For the text-containing cell, return its midpoint in (x, y) coordinate format. 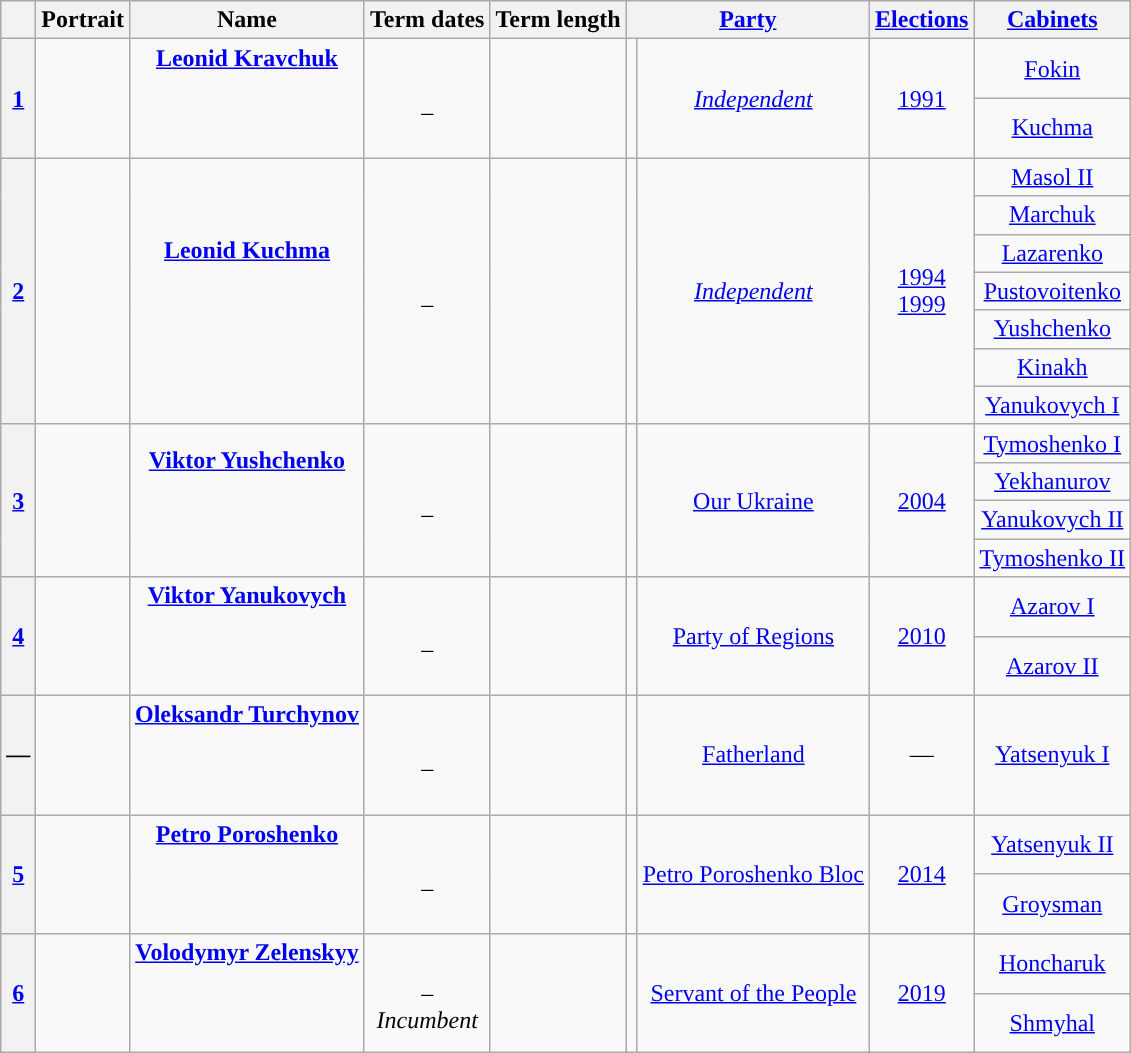
Azarov I (1052, 607)
Leonid Kuchma (246, 291)
Pustovoitenko (1052, 291)
Yekhanurov (1052, 481)
2010 (922, 636)
Fokin (1052, 69)
Kuchma (1052, 128)
Viktor Yushchenko (246, 500)
Name (246, 20)
Tymoshenko I (1052, 443)
19941999 (922, 291)
Tymoshenko II (1052, 557)
Term dates (427, 20)
5 (18, 874)
Kinakh (1052, 367)
2004 (922, 500)
3 (18, 500)
Viktor Yanukovych (246, 636)
1 (18, 98)
–Incumbent (427, 994)
Fatherland (753, 756)
Oleksandr Turchynov (246, 756)
Our Ukraine (753, 500)
Volodymyr Zelenskyy (246, 994)
Lazarenko (1052, 253)
Shmyhal (1052, 1023)
2019 (922, 994)
Azarov II (1052, 666)
Groysman (1052, 904)
Cabinets (1052, 20)
Honcharuk (1052, 964)
6 (18, 994)
Marchuk (1052, 215)
Portrait (83, 20)
Yanukovych I (1052, 405)
Elections (922, 20)
Servant of the People (753, 994)
Yatsenyuk II (1052, 845)
Petro Poroshenko Bloc (753, 874)
Masol II (1052, 177)
Term length (558, 20)
Petro Poroshenko (246, 874)
Leonid Kravchuk (246, 98)
2 (18, 291)
Yatsenyuk I (1052, 756)
1991 (922, 98)
4 (18, 636)
2014 (922, 874)
Yanukovych II (1052, 519)
Yushchenko (1052, 329)
Party (748, 20)
Party of Regions (753, 636)
